Return the [X, Y] coordinate for the center point of the cell that contains the specified text.  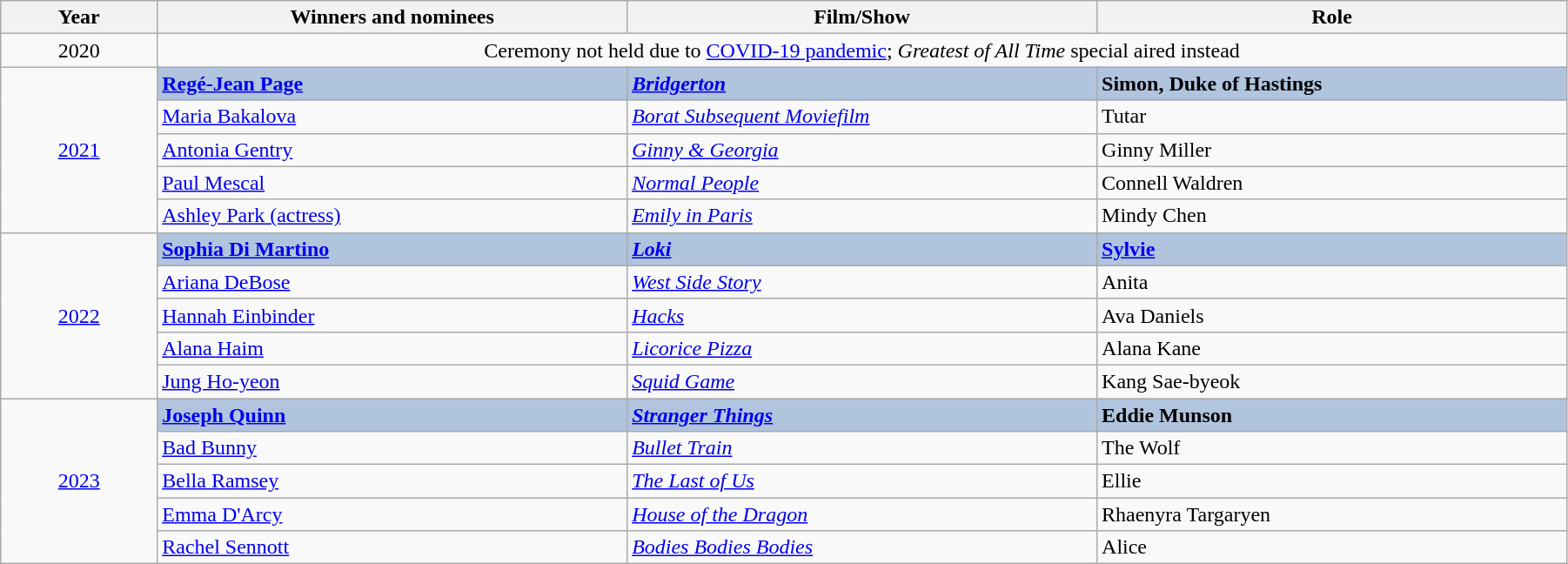
Alana Kane [1332, 348]
Regé-Jean Page [392, 84]
Sophia Di Martino [392, 249]
Connell Waldren [1332, 183]
Emily in Paris [862, 216]
Alice [1332, 547]
Bullet Train [862, 448]
Role [1332, 17]
Year [79, 17]
Squid Game [862, 381]
Eddie Munson [1332, 415]
Paul Mescal [392, 183]
Normal People [862, 183]
2020 [79, 50]
Ashley Park (actress) [392, 216]
Simon, Duke of Hastings [1332, 84]
Kang Sae-byeok [1332, 381]
Licorice Pizza [862, 348]
Bella Ramsey [392, 481]
Anita [1332, 282]
Ceremony not held due to COVID-19 pandemic; Greatest of All Time special aired instead [862, 50]
Ava Daniels [1332, 315]
The Wolf [1332, 448]
Hacks [862, 315]
West Side Story [862, 282]
The Last of Us [862, 481]
Ariana DeBose [392, 282]
Winners and nominees [392, 17]
Hannah Einbinder [392, 315]
2021 [79, 150]
Maria Bakalova [392, 117]
2022 [79, 315]
Bad Bunny [392, 448]
Film/Show [862, 17]
Joseph Quinn [392, 415]
Ginny & Georgia [862, 150]
Antonia Gentry [392, 150]
Emma D'Arcy [392, 514]
Bodies Bodies Bodies [862, 547]
Loki [862, 249]
Borat Subsequent Moviefilm [862, 117]
Rhaenyra Targaryen [1332, 514]
Sylvie [1332, 249]
Ginny Miller [1332, 150]
House of the Dragon [862, 514]
Tutar [1332, 117]
Mindy Chen [1332, 216]
Rachel Sennott [392, 547]
Bridgerton [862, 84]
Stranger Things [862, 415]
Ellie [1332, 481]
Alana Haim [392, 348]
2023 [79, 481]
Jung Ho-yeon [392, 381]
